Locate the cell with the specified text and output its (x, y) center coordinate. 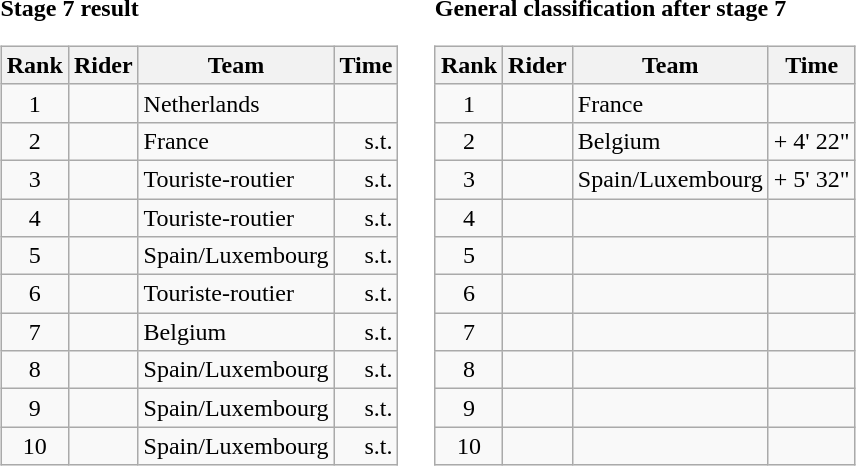
+ 4' 22" (812, 141)
Netherlands (236, 103)
+ 5' 32" (812, 179)
